From the cell containing the given text, extract its center point as (x, y) coordinate. 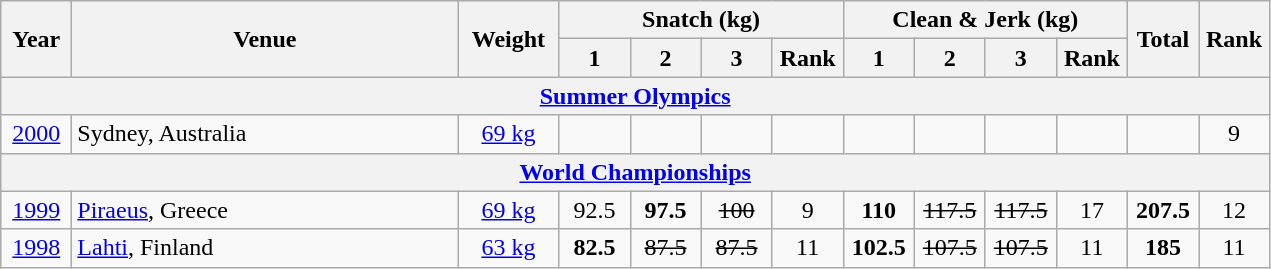
17 (1092, 210)
1999 (36, 210)
1998 (36, 248)
Lahti, Finland (265, 248)
102.5 (878, 248)
Clean & Jerk (kg) (985, 20)
2000 (36, 134)
Snatch (kg) (701, 20)
Weight (508, 39)
Sydney, Australia (265, 134)
Year (36, 39)
185 (1162, 248)
Venue (265, 39)
Summer Olympics (636, 96)
92.5 (594, 210)
63 kg (508, 248)
World Championships (636, 172)
110 (878, 210)
Total (1162, 39)
Piraeus, Greece (265, 210)
97.5 (666, 210)
82.5 (594, 248)
207.5 (1162, 210)
12 (1234, 210)
100 (736, 210)
